Return the (x, y) coordinate for the center point of the cell that contains the specified text.  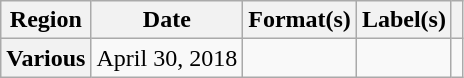
Region (46, 20)
Various (46, 58)
Date (167, 20)
April 30, 2018 (167, 58)
Format(s) (300, 20)
Label(s) (404, 20)
